For the text-containing cell, return its midpoint in [X, Y] coordinate format. 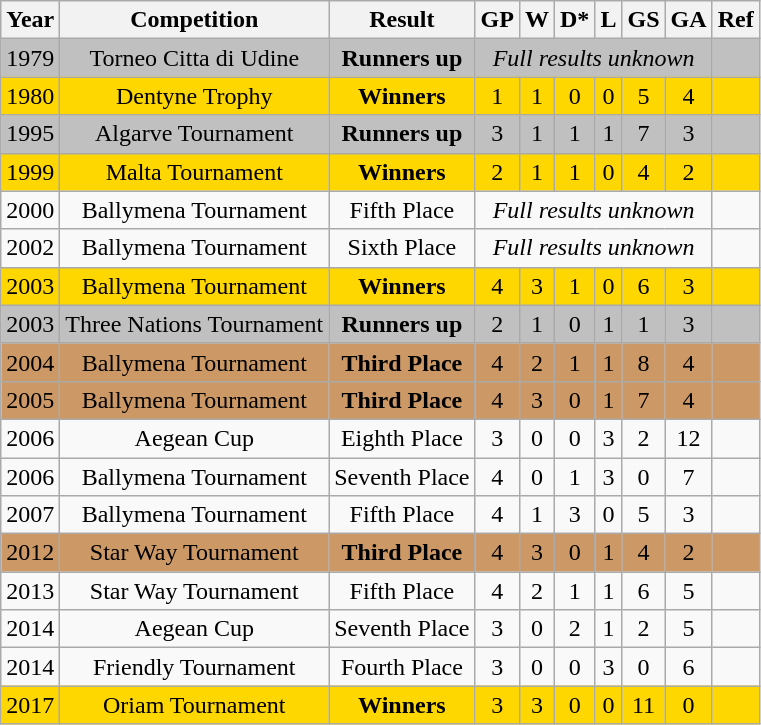
Result [402, 20]
2007 [30, 515]
W [536, 20]
Oriam Tournament [194, 705]
1999 [30, 172]
GS [644, 20]
2005 [30, 400]
11 [644, 705]
Eighth Place [402, 438]
Fourth Place [402, 667]
2017 [30, 705]
2002 [30, 248]
1980 [30, 96]
Ref [736, 20]
1995 [30, 134]
2013 [30, 591]
GP [497, 20]
1979 [30, 58]
2000 [30, 210]
8 [644, 362]
2004 [30, 362]
Year [30, 20]
Friendly Tournament [194, 667]
D* [575, 20]
Dentyne Trophy [194, 96]
Algarve Tournament [194, 134]
Malta Tournament [194, 172]
Competition [194, 20]
Sixth Place [402, 248]
L [608, 20]
Torneo Citta di Udine [194, 58]
Three Nations Tournament [194, 324]
12 [688, 438]
GA [688, 20]
2012 [30, 553]
